Extract the [x, y] coordinate from the center of the cell holding the provided text.  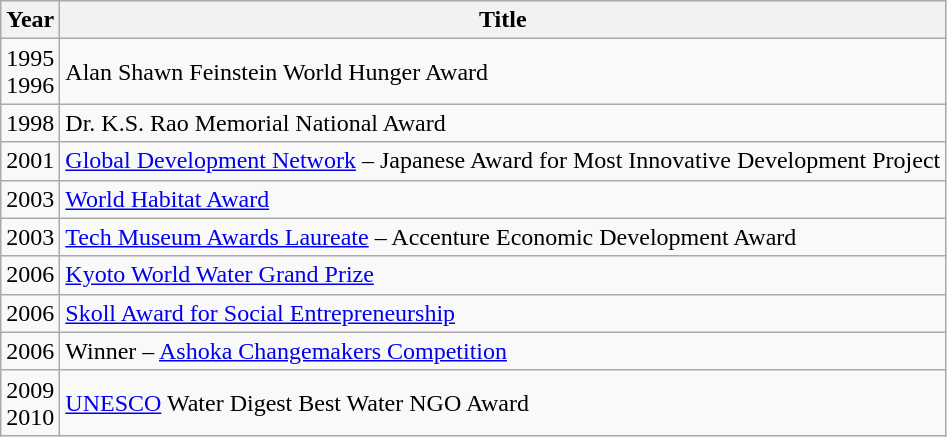
Tech Museum Awards Laureate – Accenture Economic Development Award [503, 237]
Dr. K.S. Rao Memorial National Award [503, 123]
Title [503, 20]
2001 [30, 161]
1998 [30, 123]
UNESCO Water Digest Best Water NGO Award [503, 402]
Global Development Network – Japanese Award for Most Innovative Development Project [503, 161]
Year [30, 20]
Alan Shawn Feinstein World Hunger Award [503, 72]
World Habitat Award [503, 199]
Winner – Ashoka Changemakers Competition [503, 351]
20092010 [30, 402]
Skoll Award for Social Entrepreneurship [503, 313]
Kyoto World Water Grand Prize [503, 275]
19951996 [30, 72]
